Find where the given text appears and provide that cell's center as [x, y] coordinate. 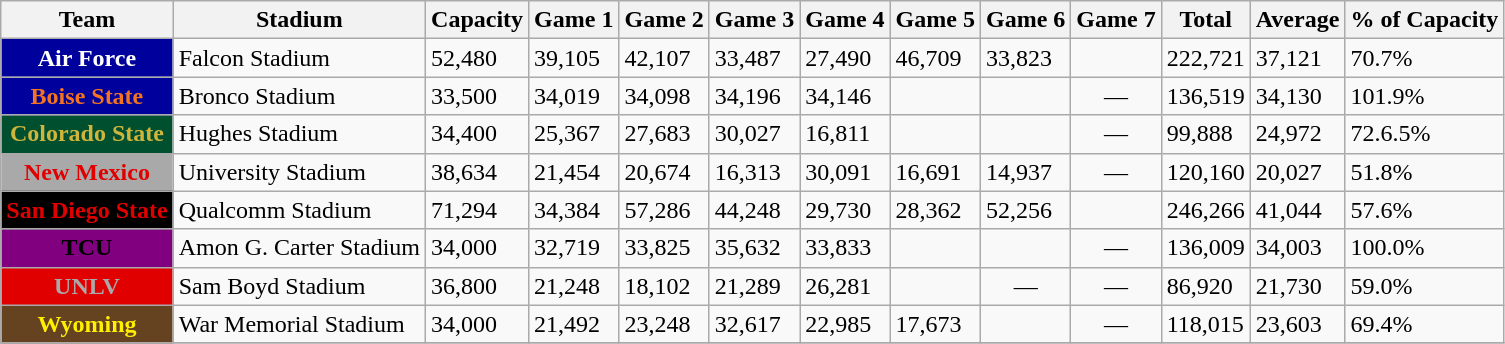
27,683 [664, 134]
Air Force [87, 58]
21,730 [1298, 286]
32,617 [754, 324]
War Memorial Stadium [299, 324]
% of Capacity [1424, 20]
33,823 [1025, 58]
22,985 [845, 324]
32,719 [574, 248]
Bronco Stadium [299, 96]
136,519 [1206, 96]
16,811 [845, 134]
New Mexico [87, 172]
34,384 [574, 210]
26,281 [845, 286]
Boise State [87, 96]
Game 2 [664, 20]
99,888 [1206, 134]
38,634 [478, 172]
University Stadium [299, 172]
23,603 [1298, 324]
28,362 [935, 210]
246,266 [1206, 210]
57.6% [1424, 210]
34,400 [478, 134]
20,674 [664, 172]
136,009 [1206, 248]
16,313 [754, 172]
Hughes Stadium [299, 134]
Game 4 [845, 20]
San Diego State [87, 210]
222,721 [1206, 58]
Average [1298, 20]
42,107 [664, 58]
14,937 [1025, 172]
Falcon Stadium [299, 58]
71,294 [478, 210]
118,015 [1206, 324]
37,121 [1298, 58]
23,248 [664, 324]
Total [1206, 20]
52,256 [1025, 210]
21,248 [574, 286]
34,196 [754, 96]
30,027 [754, 134]
30,091 [845, 172]
33,833 [845, 248]
16,691 [935, 172]
86,920 [1206, 286]
34,098 [664, 96]
Colorado State [87, 134]
52,480 [478, 58]
TCU [87, 248]
27,490 [845, 58]
34,003 [1298, 248]
Game 7 [1116, 20]
100.0% [1424, 248]
33,500 [478, 96]
34,019 [574, 96]
120,160 [1206, 172]
17,673 [935, 324]
Sam Boyd Stadium [299, 286]
44,248 [754, 210]
Game 1 [574, 20]
25,367 [574, 134]
70.7% [1424, 58]
59.0% [1424, 286]
35,632 [754, 248]
69.4% [1424, 324]
Wyoming [87, 324]
20,027 [1298, 172]
18,102 [664, 286]
21,492 [574, 324]
51.8% [1424, 172]
41,044 [1298, 210]
34,130 [1298, 96]
33,487 [754, 58]
36,800 [478, 286]
33,825 [664, 248]
72.6.5% [1424, 134]
Game 3 [754, 20]
UNLV [87, 286]
29,730 [845, 210]
21,454 [574, 172]
Amon G. Carter Stadium [299, 248]
Game 6 [1025, 20]
34,146 [845, 96]
57,286 [664, 210]
Team [87, 20]
21,289 [754, 286]
46,709 [935, 58]
Qualcomm Stadium [299, 210]
24,972 [1298, 134]
Game 5 [935, 20]
101.9% [1424, 96]
Stadium [299, 20]
39,105 [574, 58]
Capacity [478, 20]
